Detect which cell encompasses the target text, then output its [X, Y] center coordinate. 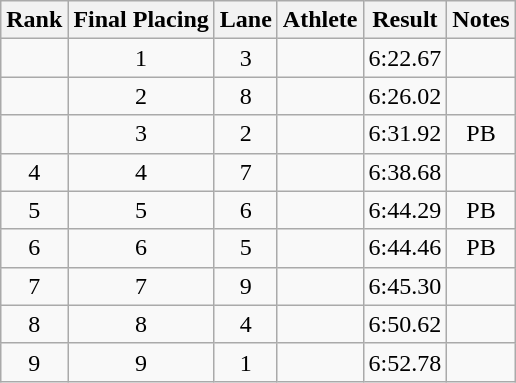
6:26.02 [405, 96]
6:22.67 [405, 58]
6:44.29 [405, 210]
6:50.62 [405, 324]
Lane [246, 20]
6:38.68 [405, 172]
6:45.30 [405, 286]
Notes [481, 20]
Rank [34, 20]
Final Placing [141, 20]
Athlete [320, 20]
6:31.92 [405, 134]
Result [405, 20]
6:52.78 [405, 362]
6:44.46 [405, 248]
